Provide the (X, Y) coordinate of the cell's center where the given text is located.  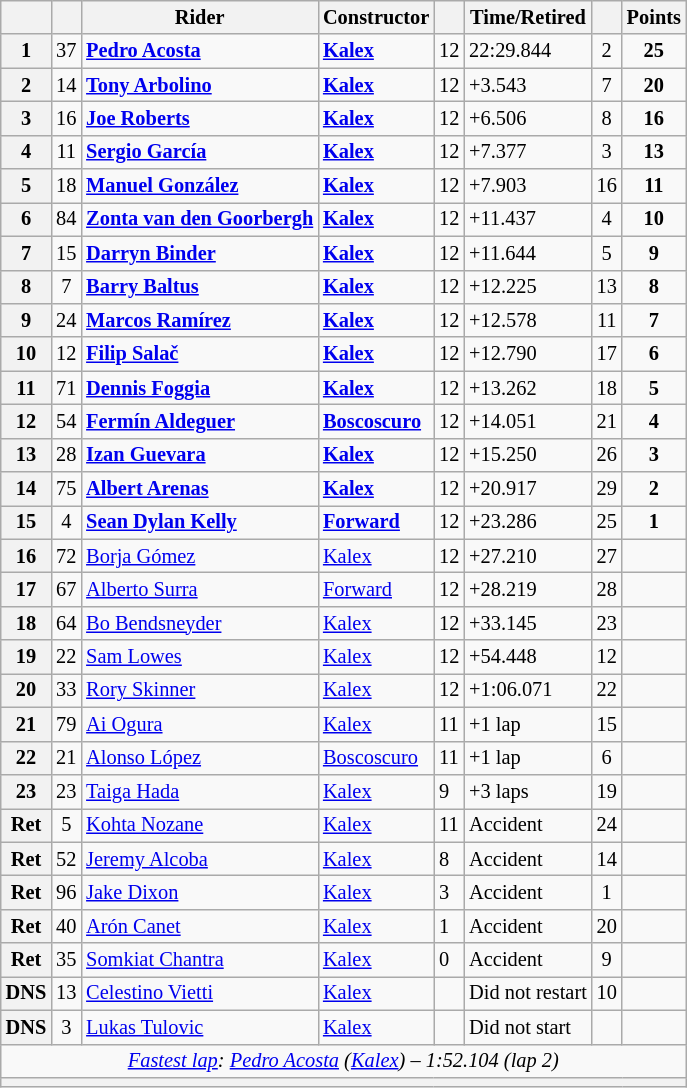
+12.790 (528, 354)
Fastest lap: Pedro Acosta (Kalex) – 1:52.104 (lap 2) (344, 1061)
+3.543 (528, 85)
+12.225 (528, 287)
Jeremy Alcoba (200, 859)
+11.644 (528, 253)
+1:06.071 (528, 690)
35 (66, 960)
Arón Canet (200, 926)
Points (654, 17)
Time/Retired (528, 17)
+54.448 (528, 657)
67 (66, 589)
72 (66, 556)
Rider (200, 17)
Kohta Nozane (200, 825)
Izan Guevara (200, 455)
Sean Dylan Kelly (200, 522)
+14.051 (528, 421)
Filip Salač (200, 354)
Rory Skinner (200, 690)
Alonso López (200, 758)
Manuel González (200, 186)
Tony Arbolino (200, 85)
Joe Roberts (200, 118)
Sergio García (200, 152)
Albert Arenas (200, 489)
75 (66, 489)
Somkiat Chantra (200, 960)
Alberto Surra (200, 589)
Barry Baltus (200, 287)
Pedro Acosta (200, 51)
Marcos Ramírez (200, 320)
+15.250 (528, 455)
Borja Gómez (200, 556)
27 (607, 556)
+6.506 (528, 118)
+33.145 (528, 623)
+27.210 (528, 556)
33 (66, 690)
84 (66, 219)
40 (66, 926)
Did not restart (528, 993)
+23.286 (528, 522)
54 (66, 421)
Zonta van den Goorbergh (200, 219)
+12.578 (528, 320)
+7.377 (528, 152)
Fermín Aldeguer (200, 421)
52 (66, 859)
+3 laps (528, 791)
Bo Bendsneyder (200, 623)
Lukas Tulovic (200, 1027)
Did not start (528, 1027)
+20.917 (528, 489)
Sam Lowes (200, 657)
22:29.844 (528, 51)
71 (66, 388)
Taiga Hada (200, 791)
Jake Dixon (200, 892)
Dennis Foggia (200, 388)
79 (66, 724)
64 (66, 623)
96 (66, 892)
37 (66, 51)
Constructor (376, 17)
26 (607, 455)
Ai Ogura (200, 724)
+7.903 (528, 186)
29 (607, 489)
Darryn Binder (200, 253)
0 (449, 960)
+11.437 (528, 219)
Celestino Vietti (200, 993)
+28.219 (528, 589)
+13.262 (528, 388)
